Determine the [x, y] coordinate at the center of the cell enclosing the given text.  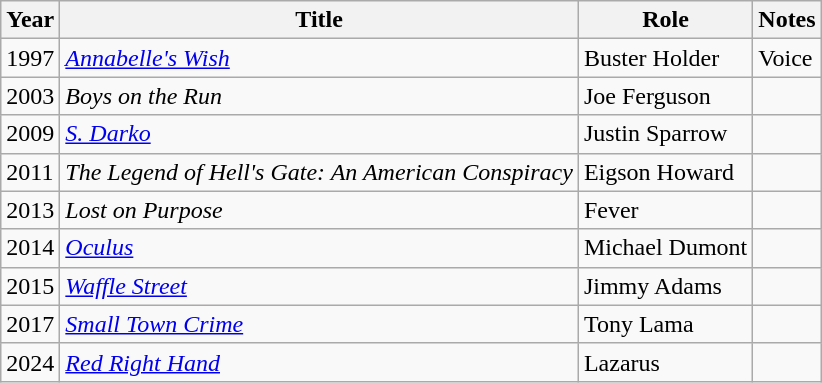
Year [30, 20]
Justin Sparrow [665, 134]
2014 [30, 248]
2003 [30, 96]
S. Darko [320, 134]
Lazarus [665, 362]
Tony Lama [665, 324]
2009 [30, 134]
Boys on the Run [320, 96]
Red Right Hand [320, 362]
2011 [30, 172]
Joe Ferguson [665, 96]
Michael Dumont [665, 248]
2015 [30, 286]
Title [320, 20]
Eigson Howard [665, 172]
Waffle Street [320, 286]
Oculus [320, 248]
1997 [30, 58]
Buster Holder [665, 58]
Role [665, 20]
Lost on Purpose [320, 210]
2017 [30, 324]
2024 [30, 362]
Jimmy Adams [665, 286]
2013 [30, 210]
Fever [665, 210]
Notes [787, 20]
The Legend of Hell's Gate: An American Conspiracy [320, 172]
Annabelle's Wish [320, 58]
Small Town Crime [320, 324]
Voice [787, 58]
